Find where the given text appears and provide that cell's center as [x, y] coordinate. 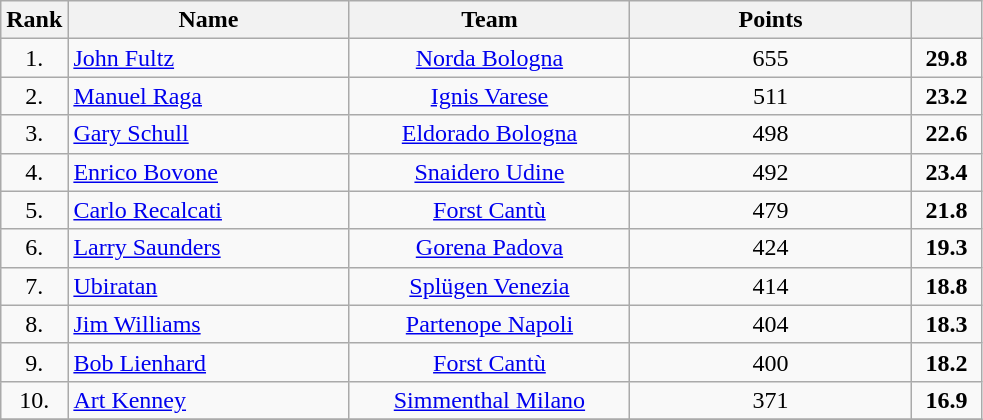
Points [770, 20]
21.8 [946, 210]
23.2 [946, 96]
2. [34, 96]
Eldorado Bologna [490, 134]
Ubiratan [208, 286]
5. [34, 210]
498 [770, 134]
400 [770, 362]
Art Kenney [208, 400]
9. [34, 362]
29.8 [946, 58]
18.2 [946, 362]
Simmenthal Milano [490, 400]
Gary Schull [208, 134]
479 [770, 210]
492 [770, 172]
Gorena Padova [490, 248]
Norda Bologna [490, 58]
Ignis Varese [490, 96]
Enrico Bovone [208, 172]
Snaidero Udine [490, 172]
Name [208, 20]
18.3 [946, 324]
23.4 [946, 172]
404 [770, 324]
424 [770, 248]
371 [770, 400]
7. [34, 286]
Splügen Venezia [490, 286]
16.9 [946, 400]
1. [34, 58]
19.3 [946, 248]
Partenope Napoli [490, 324]
6. [34, 248]
4. [34, 172]
10. [34, 400]
3. [34, 134]
Bob Lienhard [208, 362]
655 [770, 58]
Manuel Raga [208, 96]
22.6 [946, 134]
18.8 [946, 286]
John Fultz [208, 58]
Larry Saunders [208, 248]
8. [34, 324]
Carlo Recalcati [208, 210]
Rank [34, 20]
414 [770, 286]
Jim Williams [208, 324]
Team [490, 20]
511 [770, 96]
